Search for the cell housing the specified text and yield its [X, Y] center coordinate. 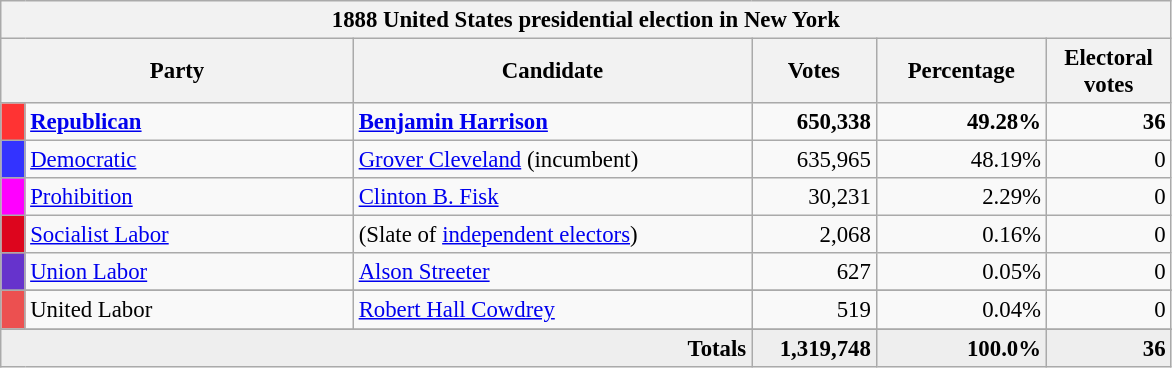
Party [178, 72]
49.28% [961, 122]
Prohibition [189, 197]
Republican [189, 122]
650,338 [814, 122]
100.0% [961, 348]
Union Labor [189, 273]
Candidate [552, 72]
635,965 [814, 160]
Votes [814, 72]
Electoral votes [1108, 72]
2.29% [961, 197]
30,231 [814, 197]
(Slate of independent electors) [552, 235]
2,068 [814, 235]
Alson Streeter [552, 273]
Benjamin Harrison [552, 122]
1,319,748 [814, 348]
Totals [376, 348]
Democratic [189, 160]
Robert Hall Cowdrey [552, 310]
Clinton B. Fisk [552, 197]
United Labor [189, 310]
Grover Cleveland (incumbent) [552, 160]
Socialist Labor [189, 235]
1888 United States presidential election in New York [586, 20]
0.04% [961, 310]
627 [814, 273]
Percentage [961, 72]
0.05% [961, 273]
0.16% [961, 235]
519 [814, 310]
48.19% [961, 160]
